Pinpoint the cell where the given text exists, returning its [x, y] midpoint coordinate. 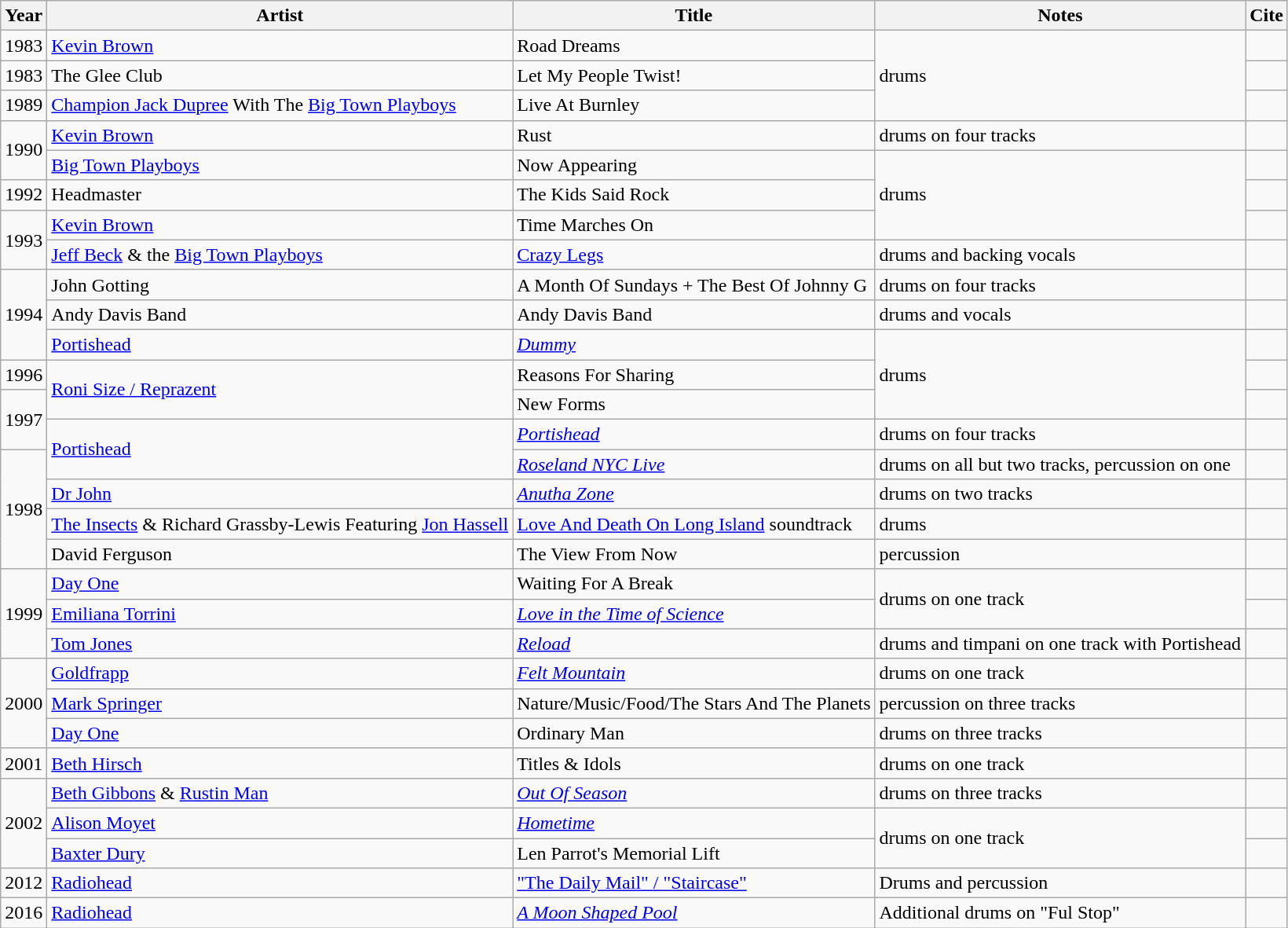
Hometime [694, 823]
1997 [24, 420]
The Glee Club [280, 75]
drums and vocals [1060, 314]
Big Town Playboys [280, 165]
Ordinary Man [694, 733]
1998 [24, 509]
Alison Moyet [280, 823]
Crazy Legs [694, 255]
1999 [24, 614]
Now Appearing [694, 165]
Felt Mountain [694, 673]
Anutha Zone [694, 494]
percussion [1060, 554]
drums and backing vocals [1060, 255]
Emiliana Torrini [280, 614]
Roni Size / Reprazent [280, 390]
Notes [1060, 16]
1994 [24, 314]
Reload [694, 644]
Time Marches On [694, 225]
Roseland NYC Live [694, 464]
Beth Gibbons & Rustin Man [280, 793]
1996 [24, 375]
Reasons For Sharing [694, 375]
2000 [24, 703]
Tom Jones [280, 644]
Dummy [694, 344]
drums on two tracks [1060, 494]
Jeff Beck & the Big Town Playboys [280, 255]
Year [24, 16]
Beth Hirsch [280, 763]
Road Dreams [694, 46]
1992 [24, 195]
Drums and percussion [1060, 883]
drums on all but two tracks, percussion on one [1060, 464]
Dr John [280, 494]
1993 [24, 240]
Title [694, 16]
Love And Death On Long Island soundtrack [694, 524]
Additional drums on "Ful Stop" [1060, 913]
Nature/Music/Food/The Stars And The Planets [694, 703]
Baxter Dury [280, 853]
A Month Of Sundays + The Best Of Johnny G [694, 284]
2001 [24, 763]
Titles & Idols [694, 763]
2002 [24, 823]
Waiting For A Break [694, 584]
percussion on three tracks [1060, 703]
The View From Now [694, 554]
Goldfrapp [280, 673]
New Forms [694, 405]
David Ferguson [280, 554]
2012 [24, 883]
"The Daily Mail" / "Staircase" [694, 883]
drums and timpani on one track with Portishead [1060, 644]
A Moon Shaped Pool [694, 913]
The Kids Said Rock [694, 195]
Len Parrot's Memorial Lift [694, 853]
Headmaster [280, 195]
Rust [694, 135]
John Gotting [280, 284]
1990 [24, 150]
Live At Burnley [694, 105]
Love in the Time of Science [694, 614]
Champion Jack Dupree With The Big Town Playboys [280, 105]
The Insects & Richard Grassby-Lewis Featuring Jon Hassell [280, 524]
1989 [24, 105]
Artist [280, 16]
Mark Springer [280, 703]
Cite [1267, 16]
2016 [24, 913]
Out Of Season [694, 793]
Let My People Twist! [694, 75]
